Search for the cell housing the specified text and yield its (x, y) center coordinate. 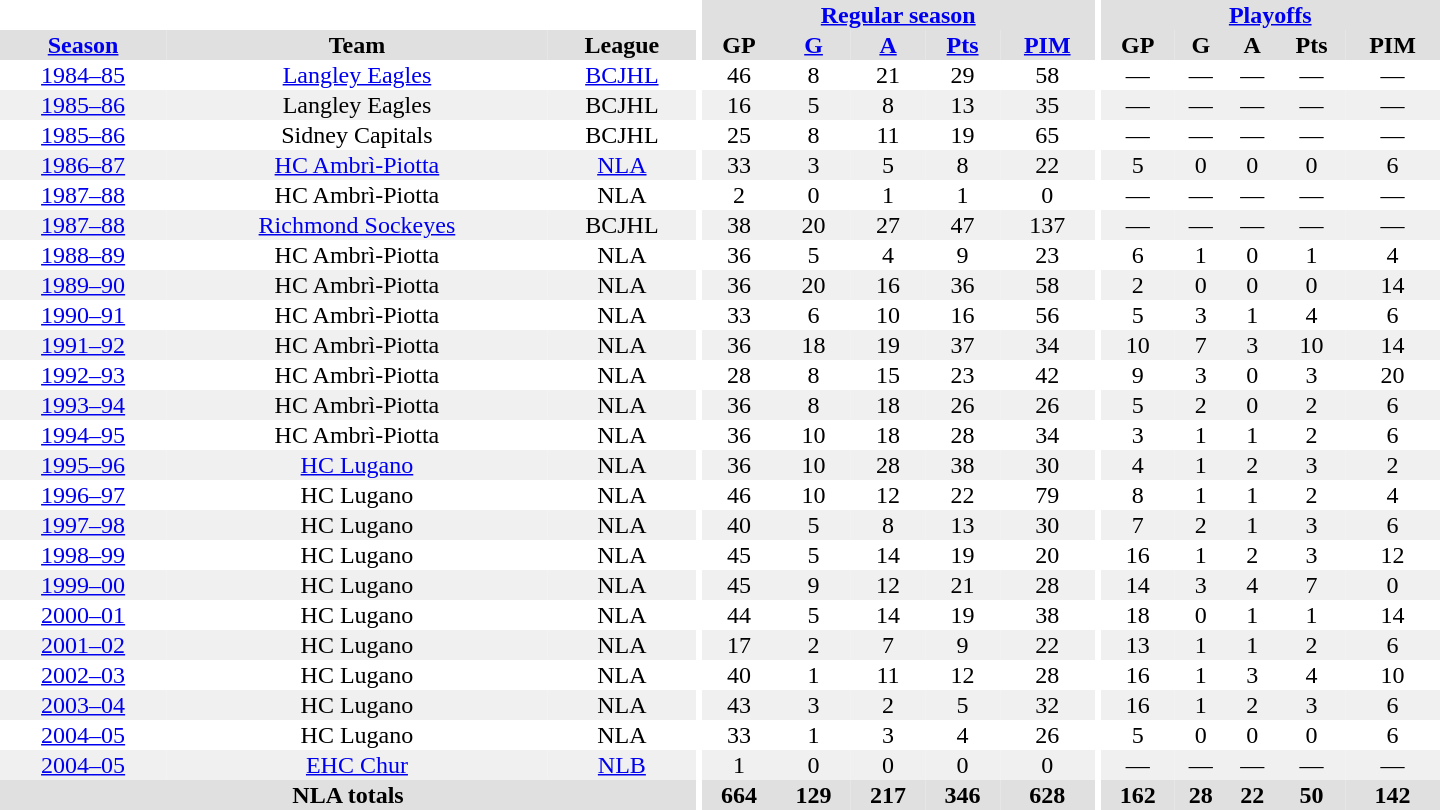
Richmond Sockeyes (356, 225)
1996–97 (83, 495)
17 (740, 645)
1989–90 (83, 285)
1991–92 (83, 345)
56 (1048, 315)
79 (1048, 495)
137 (1048, 225)
EHC Chur (356, 765)
27 (888, 225)
162 (1138, 795)
1988–89 (83, 255)
346 (962, 795)
League (622, 45)
Team (356, 45)
Regular season (898, 15)
2000–01 (83, 615)
15 (888, 375)
1995–96 (83, 465)
142 (1392, 795)
50 (1312, 795)
29 (962, 75)
25 (740, 135)
Playoffs (1270, 15)
1986–87 (83, 165)
NLB (622, 765)
32 (1048, 705)
1990–91 (83, 315)
42 (1048, 375)
1994–95 (83, 435)
2003–04 (83, 705)
664 (740, 795)
37 (962, 345)
217 (888, 795)
1999–00 (83, 585)
44 (740, 615)
1984–85 (83, 75)
129 (814, 795)
47 (962, 225)
1998–99 (83, 555)
NLA totals (348, 795)
43 (740, 705)
1993–94 (83, 405)
Season (83, 45)
35 (1048, 105)
65 (1048, 135)
Sidney Capitals (356, 135)
1992–93 (83, 375)
2002–03 (83, 675)
2001–02 (83, 645)
1997–98 (83, 525)
628 (1048, 795)
